Extract the (X, Y) coordinate from the center of the cell holding the provided text.  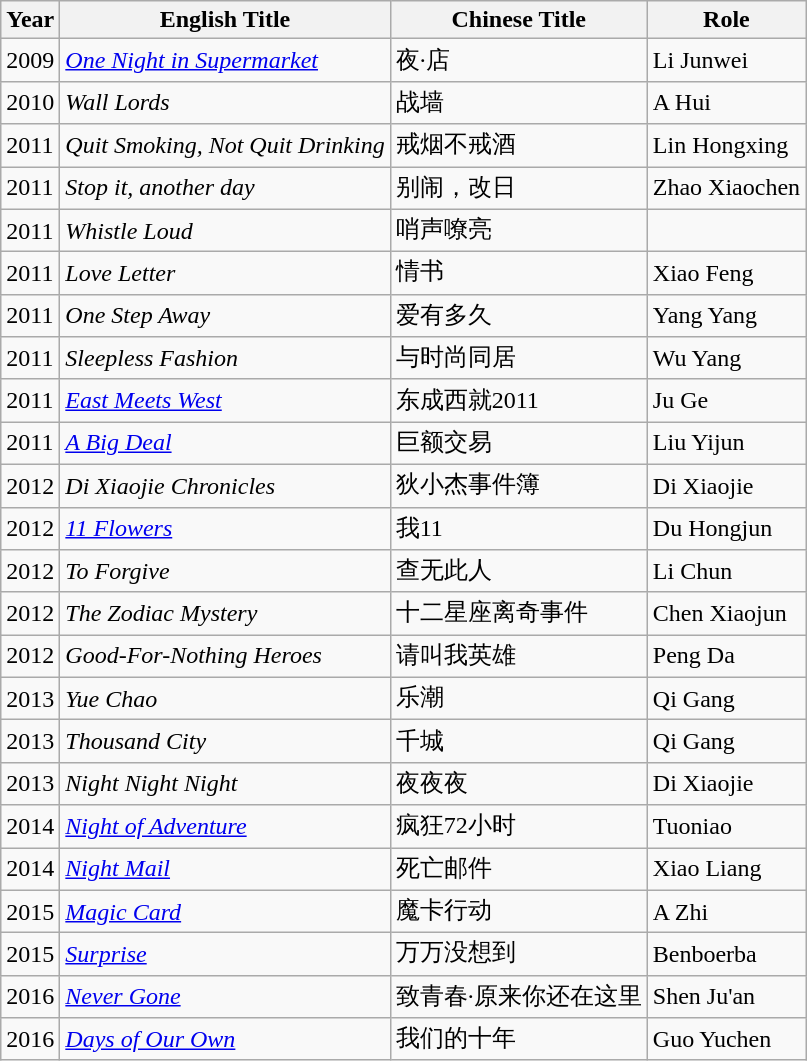
狄小杰事件簿 (518, 486)
Night Night Night (225, 784)
Du Hongjun (726, 528)
Night Mail (225, 870)
Yue Chao (225, 698)
Li Chun (726, 572)
One Step Away (225, 316)
Thousand City (225, 742)
2009 (30, 60)
我们的十年 (518, 1040)
Night of Adventure (225, 826)
Stop it, another day (225, 188)
万万没想到 (518, 954)
千城 (518, 742)
致青春·原来你还在这里 (518, 996)
乐潮 (518, 698)
The Zodiac Mystery (225, 614)
Good-For-Nothing Heroes (225, 656)
爱有多久 (518, 316)
情书 (518, 274)
To Forgive (225, 572)
English Title (225, 20)
Benboerba (726, 954)
十二星座离奇事件 (518, 614)
Di Xiaojie Chronicles (225, 486)
Guo Yuchen (726, 1040)
Wall Lords (225, 102)
Never Gone (225, 996)
A Hui (726, 102)
11 Flowers (225, 528)
Year (30, 20)
Xiao Liang (726, 870)
Tuoniao (726, 826)
Chen Xiaojun (726, 614)
Lin Hongxing (726, 146)
Whistle Loud (225, 230)
Sleepless Fashion (225, 358)
East Meets West (225, 400)
A Zhi (726, 912)
魔卡行动 (518, 912)
查无此人 (518, 572)
Quit Smoking, Not Quit Drinking (225, 146)
请叫我英雄 (518, 656)
Magic Card (225, 912)
Liu Yijun (726, 444)
别闹，改日 (518, 188)
Chinese Title (518, 20)
夜夜夜 (518, 784)
战墙 (518, 102)
Role (726, 20)
东成西就2011 (518, 400)
Shen Ju'an (726, 996)
疯狂72小时 (518, 826)
与时尚同居 (518, 358)
One Night in Supermarket (225, 60)
Days of Our Own (225, 1040)
Zhao Xiaochen (726, 188)
Ju Ge (726, 400)
Surprise (225, 954)
Li Junwei (726, 60)
2010 (30, 102)
Xiao Feng (726, 274)
Wu Yang (726, 358)
死亡邮件 (518, 870)
Love Letter (225, 274)
哨声嘹亮 (518, 230)
Peng Da (726, 656)
夜·店 (518, 60)
A Big Deal (225, 444)
Yang Yang (726, 316)
我11 (518, 528)
戒烟不戒酒 (518, 146)
巨额交易 (518, 444)
